Provide the (X, Y) coordinate of the cell's center where the given text is located.  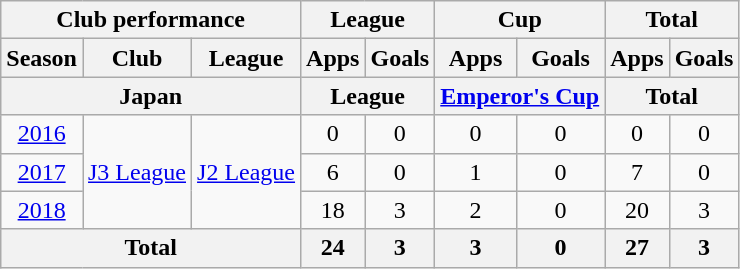
24 (333, 248)
2 (476, 210)
2016 (42, 134)
20 (637, 210)
27 (637, 248)
J3 League (136, 172)
Season (42, 58)
7 (637, 172)
Club performance (151, 20)
6 (333, 172)
2018 (42, 210)
Club (136, 58)
1 (476, 172)
18 (333, 210)
2017 (42, 172)
J2 League (246, 172)
Emperor's Cup (520, 96)
Japan (151, 96)
Cup (520, 20)
